Extract the (X, Y) coordinate from the center of the cell holding the provided text.  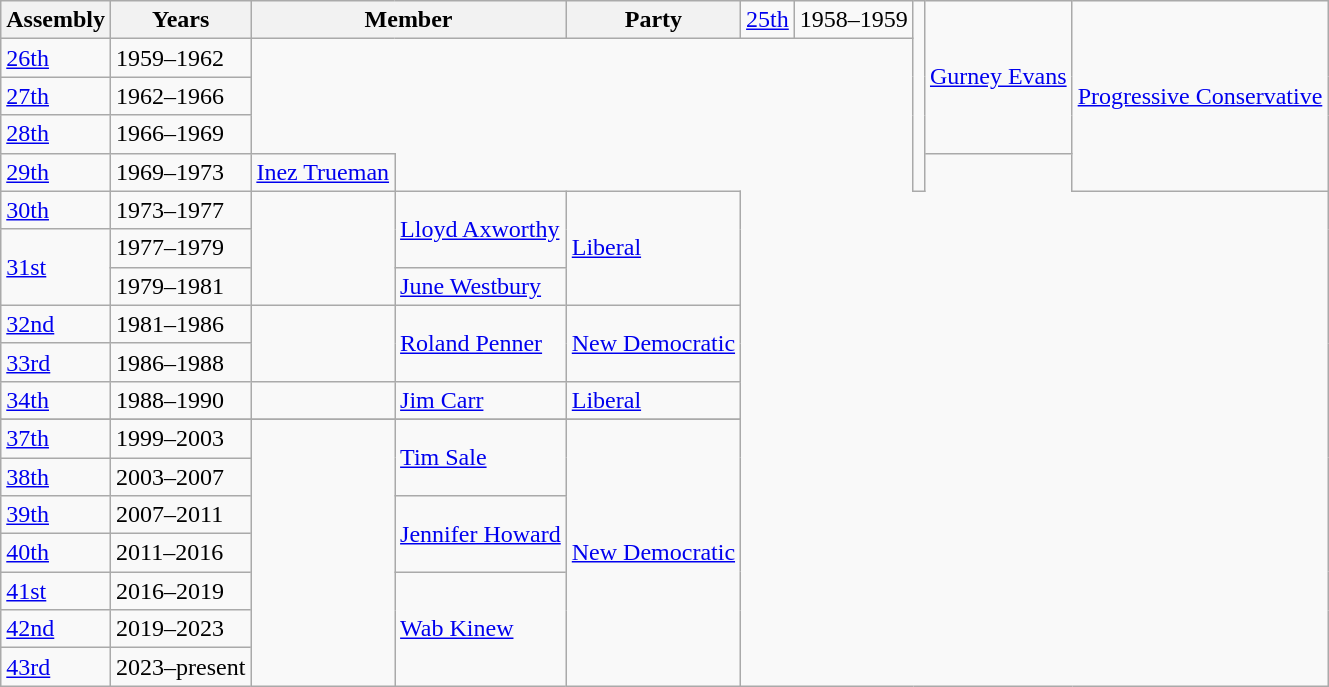
Jim Carr (481, 400)
2011–2016 (180, 553)
Jennifer Howard (481, 534)
1986–1988 (180, 362)
42nd (56, 629)
Roland Penner (481, 343)
43rd (56, 667)
Progressive Conservative (1200, 96)
Inez Trueman (323, 172)
2019–2023 (180, 629)
June Westbury (481, 286)
Tim Sale (481, 457)
31st (56, 267)
2003–2007 (180, 477)
1969–1973 (180, 172)
Years (180, 20)
1962–1966 (180, 96)
37th (56, 438)
1966–1969 (180, 134)
2016–2019 (180, 591)
Wab Kinew (481, 629)
2023–present (180, 667)
2007–2011 (180, 515)
26th (56, 58)
27th (56, 96)
1959–1962 (180, 58)
Lloyd Axworthy (481, 229)
34th (56, 400)
1981–1986 (180, 324)
1973–1977 (180, 210)
1979–1981 (180, 286)
Assembly (56, 20)
Gurney Evans (998, 77)
1988–1990 (180, 400)
29th (56, 172)
Party (653, 20)
30th (56, 210)
Member (408, 20)
1958–1959 (854, 20)
41st (56, 591)
1999–2003 (180, 438)
25th (768, 20)
40th (56, 553)
33rd (56, 362)
1977–1979 (180, 248)
39th (56, 515)
32nd (56, 324)
28th (56, 134)
38th (56, 477)
